Search for the cell housing the specified text and yield its (x, y) center coordinate. 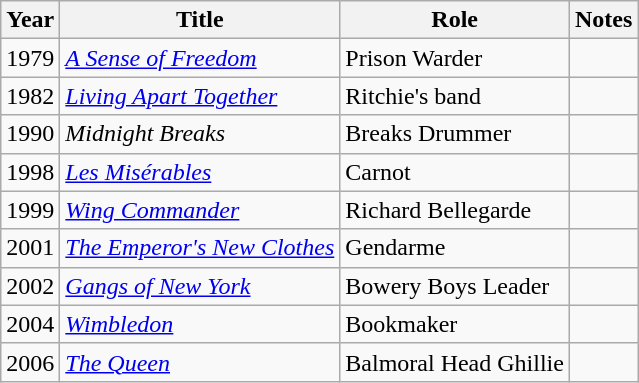
Gendarme (455, 248)
2002 (30, 286)
Breaks Drummer (455, 134)
1979 (30, 58)
2006 (30, 362)
Balmoral Head Ghillie (455, 362)
Midnight Breaks (200, 134)
Title (200, 20)
Carnot (455, 172)
Notes (603, 20)
Gangs of New York (200, 286)
Living Apart Together (200, 96)
Year (30, 20)
The Emperor's New Clothes (200, 248)
Wimbledon (200, 324)
1982 (30, 96)
1990 (30, 134)
1998 (30, 172)
2004 (30, 324)
Prison Warder (455, 58)
Bowery Boys Leader (455, 286)
1999 (30, 210)
Bookmaker (455, 324)
The Queen (200, 362)
Les Misérables (200, 172)
A Sense of Freedom (200, 58)
Wing Commander (200, 210)
Ritchie's band (455, 96)
2001 (30, 248)
Richard Bellegarde (455, 210)
Role (455, 20)
